Determine the [X, Y] coordinate at the center of the cell enclosing the given text.  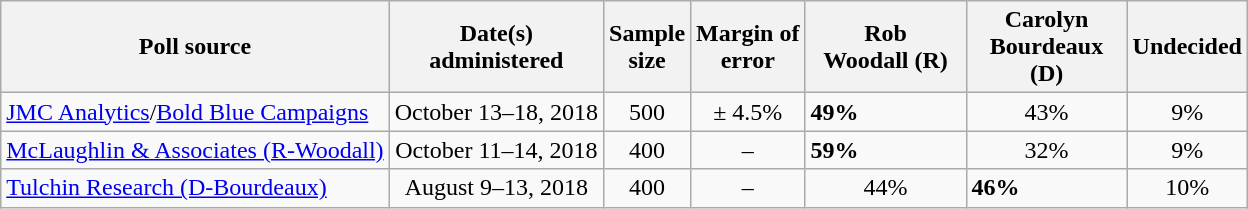
± 4.5% [748, 112]
October 11–14, 2018 [496, 150]
46% [1046, 188]
October 13–18, 2018 [496, 112]
CarolynBourdeaux (D) [1046, 47]
10% [1187, 188]
44% [886, 188]
49% [886, 112]
Poll source [195, 47]
500 [648, 112]
McLaughlin & Associates (R-Woodall) [195, 150]
RobWoodall (R) [886, 47]
JMC Analytics/Bold Blue Campaigns [195, 112]
Margin oferror [748, 47]
43% [1046, 112]
Tulchin Research (D-Bourdeaux) [195, 188]
August 9–13, 2018 [496, 188]
32% [1046, 150]
Undecided [1187, 47]
Date(s)administered [496, 47]
59% [886, 150]
Samplesize [648, 47]
